Pinpoint the cell where the given text exists, returning its [X, Y] midpoint coordinate. 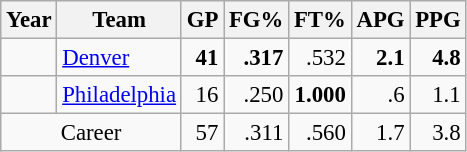
57 [202, 133]
.532 [320, 58]
.560 [320, 133]
APG [380, 20]
3.8 [438, 133]
1.7 [380, 133]
GP [202, 20]
.6 [380, 95]
.317 [256, 58]
Team [119, 20]
1.1 [438, 95]
2.1 [380, 58]
Denver [119, 58]
Year [29, 20]
41 [202, 58]
.250 [256, 95]
FT% [320, 20]
PPG [438, 20]
FG% [256, 20]
4.8 [438, 58]
16 [202, 95]
Career [92, 133]
Philadelphia [119, 95]
1.000 [320, 95]
.311 [256, 133]
